Detect which cell encompasses the target text, then output its (X, Y) center coordinate. 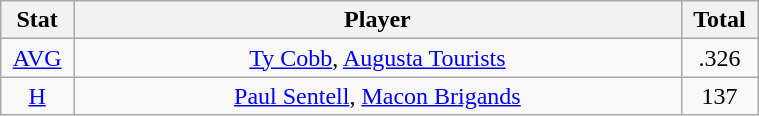
Player (378, 20)
Ty Cobb, Augusta Tourists (378, 58)
Total (719, 20)
137 (719, 96)
AVG (38, 58)
H (38, 96)
Stat (38, 20)
Paul Sentell, Macon Brigands (378, 96)
.326 (719, 58)
